Scan for the cell matching the given text and deliver its (x, y) coordinate at center. 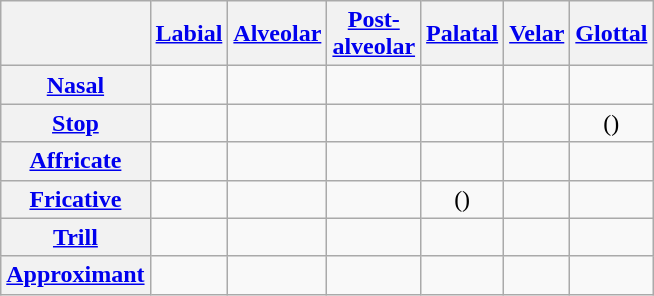
Nasal (76, 85)
Trill (76, 237)
Approximant (76, 275)
Stop (76, 123)
Palatal (462, 34)
Glottal (612, 34)
Labial (189, 34)
Affricate (76, 161)
Post-alveolar (374, 34)
Alveolar (278, 34)
Fricative (76, 199)
Velar (537, 34)
